Scan for the cell matching the given text and deliver its [x, y] coordinate at center. 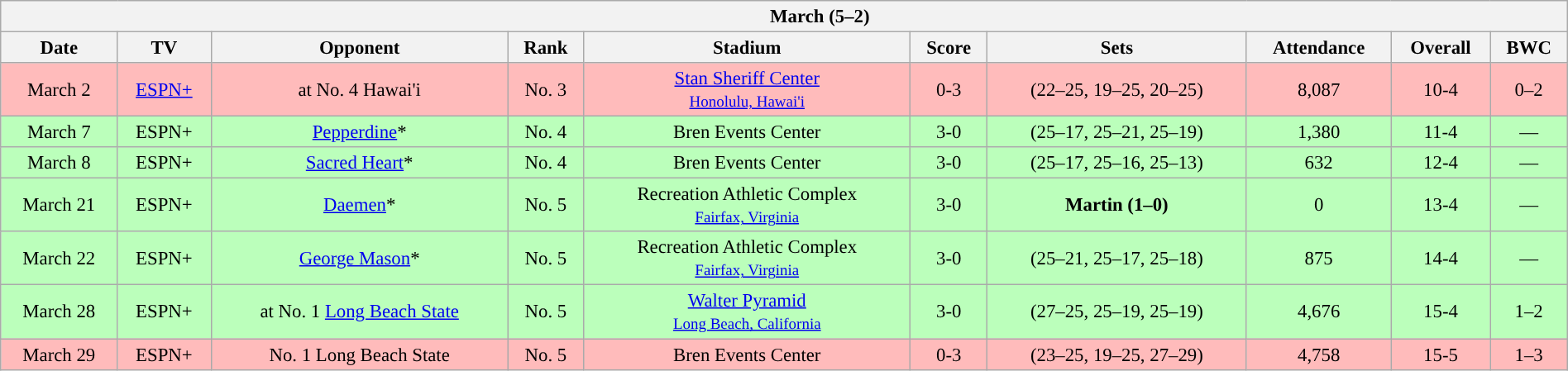
March 8 [60, 163]
15-4 [1441, 312]
11-4 [1441, 132]
Opponent [359, 47]
4,676 [1318, 312]
10-4 [1441, 89]
March 2 [60, 89]
Attendance [1318, 47]
0 [1318, 205]
Date [60, 47]
Score [949, 47]
Sacred Heart* [359, 163]
Stan Sheriff CenterHonolulu, Hawai'i [748, 89]
TV [164, 47]
1–3 [1528, 354]
12-4 [1441, 163]
0–2 [1528, 89]
Martin (1–0) [1116, 205]
4,758 [1318, 354]
BWC [1528, 47]
8,087 [1318, 89]
Stadium [748, 47]
George Mason* [359, 258]
1,380 [1318, 132]
15-5 [1441, 354]
Sets [1116, 47]
(23–25, 19–25, 27–29) [1116, 354]
(25–17, 25–21, 25–19) [1116, 132]
No. 1 Long Beach State [359, 354]
14-4 [1441, 258]
(27–25, 25–19, 25–19) [1116, 312]
No. 3 [546, 89]
1–2 [1528, 312]
(25–21, 25–17, 25–18) [1116, 258]
at No. 4 Hawai'i [359, 89]
(25–17, 25–16, 25–13) [1116, 163]
Pepperdine* [359, 132]
Overall [1441, 47]
Walter PyramidLong Beach, California [748, 312]
March 21 [60, 205]
at No. 1 Long Beach State [359, 312]
(22–25, 19–25, 20–25) [1116, 89]
Daemen* [359, 205]
March 28 [60, 312]
March 7 [60, 132]
13-4 [1441, 205]
March 29 [60, 354]
March (5–2) [784, 17]
632 [1318, 163]
March 22 [60, 258]
875 [1318, 258]
Rank [546, 47]
